Locate the cell with the specified text and output its (X, Y) center coordinate. 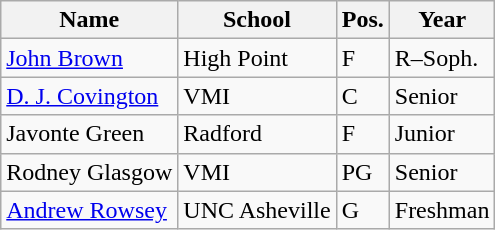
D. J. Covington (90, 96)
High Point (257, 58)
Freshman (442, 210)
Year (442, 20)
UNC Asheville (257, 210)
Pos. (362, 20)
Andrew Rowsey (90, 210)
Junior (442, 134)
PG (362, 172)
G (362, 210)
Javonte Green (90, 134)
R–Soph. (442, 58)
School (257, 20)
Name (90, 20)
Rodney Glasgow (90, 172)
Radford (257, 134)
C (362, 96)
John Brown (90, 58)
